Scan for the cell matching the given text and deliver its [x, y] coordinate at center. 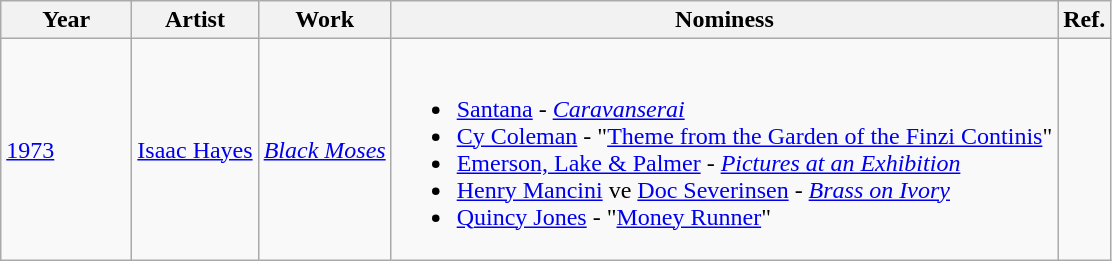
1973 [66, 150]
Black Moses [324, 150]
Isaac Hayes [195, 150]
Work [324, 20]
Ref. [1084, 20]
Nominess [724, 20]
Artist [195, 20]
Year [66, 20]
